Capture the cell that displays the provided text and extract its [X, Y] central coordinate. 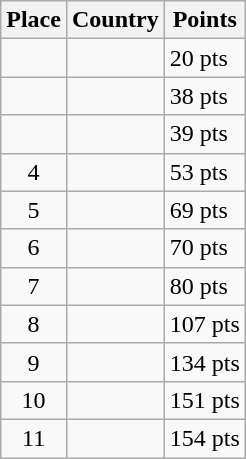
8 [34, 324]
151 pts [204, 400]
134 pts [204, 362]
70 pts [204, 248]
53 pts [204, 172]
7 [34, 286]
Country [115, 20]
10 [34, 400]
80 pts [204, 286]
4 [34, 172]
Points [204, 20]
11 [34, 438]
20 pts [204, 58]
69 pts [204, 210]
6 [34, 248]
154 pts [204, 438]
39 pts [204, 134]
Place [34, 20]
5 [34, 210]
38 pts [204, 96]
107 pts [204, 324]
9 [34, 362]
